Extract the [x, y] coordinate from the center of the cell holding the provided text.  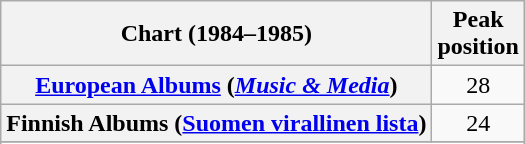
European Albums (Music & Media) [216, 85]
24 [478, 123]
Finnish Albums (Suomen virallinen lista) [216, 123]
Peakposition [478, 34]
Chart (1984–1985) [216, 34]
28 [478, 85]
